Return the [X, Y] coordinate for the center point of the cell that contains the specified text.  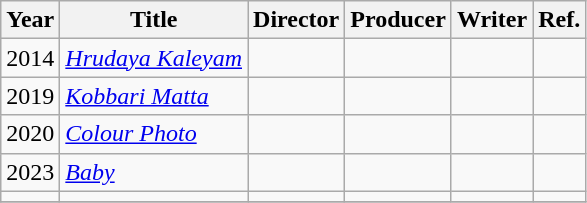
Year [30, 20]
Colour Photo [154, 134]
Baby [154, 172]
Kobbari Matta [154, 96]
Ref. [560, 20]
2020 [30, 134]
Director [296, 20]
2023 [30, 172]
2014 [30, 58]
Title [154, 20]
Hrudaya Kaleyam [154, 58]
2019 [30, 96]
Producer [398, 20]
Writer [492, 20]
